For the text-containing cell, return its midpoint in (x, y) coordinate format. 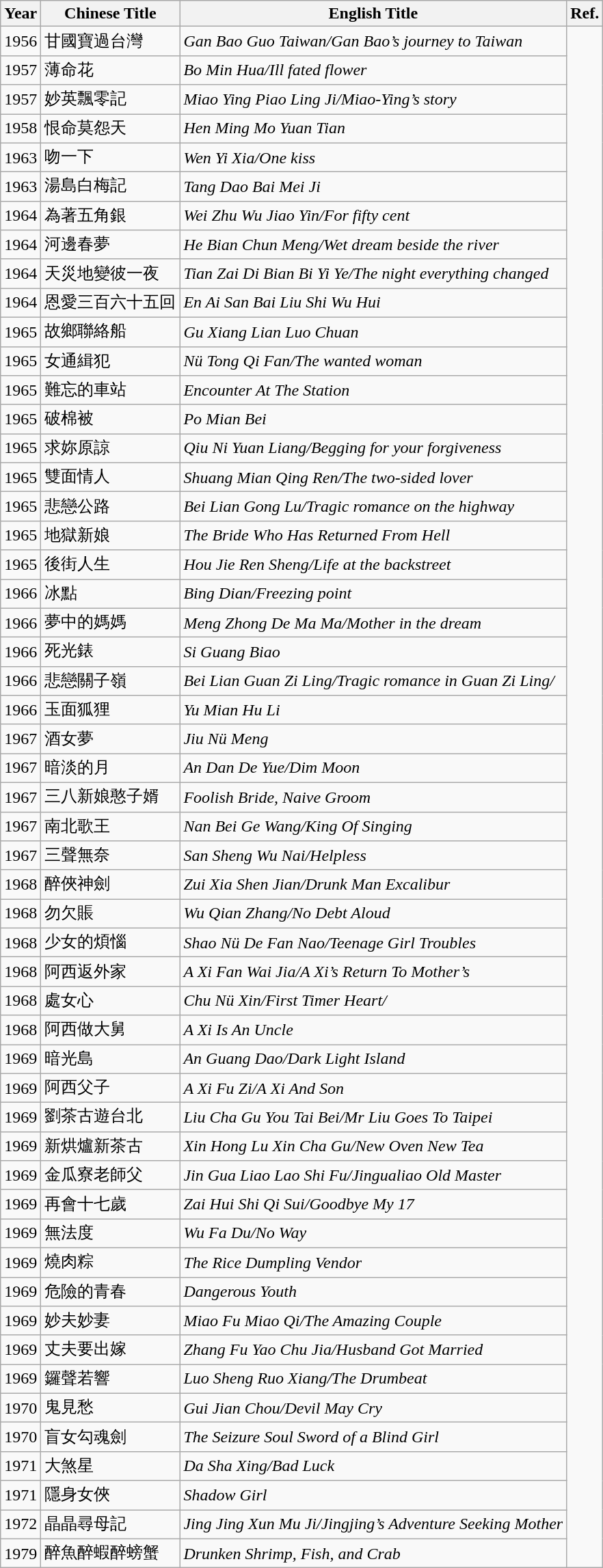
後街人生 (111, 564)
河邊春夢 (111, 245)
阿西做大舅 (111, 1030)
Si Guang Biao (373, 652)
Dangerous Youth (373, 1291)
三八新娘憨子婿 (111, 797)
夢中的媽媽 (111, 623)
An Guang Dao/Dark Light Island (373, 1059)
阿西返外家 (111, 972)
1979 (21, 1554)
處女心 (111, 1000)
悲戀關子嶺 (111, 680)
三聲無奈 (111, 855)
Meng Zhong De Ma Ma/Mother in the dream (373, 623)
Encounter At The Station (373, 391)
少女的煩惱 (111, 943)
難忘的車站 (111, 391)
The Rice Dumpling Vendor (373, 1263)
Shadow Girl (373, 1495)
Wei Zhu Wu Jiao Yin/For fifty cent (373, 216)
The Bride Who Has Returned From Hell (373, 536)
雙面情人 (111, 477)
薄命花 (111, 70)
A Xi Fan Wai Jia/A Xi’s Return To Mother’s (373, 972)
1958 (21, 128)
Shao Nü De Fan Nao/Teenage Girl Troubles (373, 943)
Bo Min Hua/Ill fated flower (373, 70)
Jing Jing Xun Mu Ji/Jingjing’s Adventure Seeking Mother (373, 1525)
En Ai San Bai Liu Shi Wu Hui (373, 303)
Liu Cha Gu You Tai Bei/Mr Liu Goes To Taipei (373, 1118)
Luo Sheng Ruo Xiang/The Drumbeat (373, 1379)
1956 (21, 41)
妙英飄零記 (111, 100)
為著五角銀 (111, 216)
玉面狐狸 (111, 711)
吻一下 (111, 157)
阿西父子 (111, 1088)
Foolish Bride, Naive Groom (373, 797)
晶晶尋母記 (111, 1525)
Nü Tong Qi Fan/The wanted woman (373, 361)
再會十七歲 (111, 1204)
天災地變彼一夜 (111, 273)
He Bian Chun Meng/Wet dream beside the river (373, 245)
Po Mian Bei (373, 419)
1972 (21, 1525)
Wu Fa Du/No Way (373, 1234)
Zui Xia Shen Jian/Drunk Man Excalibur (373, 884)
盲女勾魂劍 (111, 1438)
悲戀公路 (111, 507)
Hen Ming Mo Yuan Tian (373, 128)
Wen Yi Xia/One kiss (373, 157)
Xin Hong Lu Xin Cha Gu/New Oven New Tea (373, 1146)
Tian Zai Di Bian Bi Yi Ye/The night everything changed (373, 273)
Jin Gua Liao Lao Shi Fu/Jingualiao Old Master (373, 1175)
求妳原諒 (111, 448)
燒肉粽 (111, 1263)
English Title (373, 14)
Bing Dian/Freezing point (373, 594)
Ref. (585, 14)
Gan Bao Guo Taiwan/Gan Bao’s journey to Taiwan (373, 41)
Hou Jie Ren Sheng/Life at the backstreet (373, 564)
地獄新娘 (111, 536)
Miao Ying Piao Ling Ji/Miao-Ying’s story (373, 100)
Qiu Ni Yuan Liang/Begging for your forgiveness (373, 448)
Year (21, 14)
恩愛三百六十五回 (111, 303)
勿欠賬 (111, 914)
Chu Nü Xin/First Timer Heart/ (373, 1000)
An Dan De Yue/Dim Moon (373, 768)
死光錶 (111, 652)
大煞星 (111, 1466)
Gui Jian Chou/Devil May Cry (373, 1407)
丈夫要出嫁 (111, 1350)
故鄉聯絡船 (111, 332)
危險的青春 (111, 1291)
Shuang Mian Qing Ren/The two-sided lover (373, 477)
妙夫妙妻 (111, 1321)
醉魚醉蝦醉螃蟹 (111, 1554)
鑼聲若響 (111, 1379)
Nan Bei Ge Wang/King Of Singing (373, 827)
Chinese Title (111, 14)
Tang Dao Bai Mei Ji (373, 187)
破棉被 (111, 419)
Wu Qian Zhang/No Debt Aloud (373, 914)
Gu Xiang Lian Luo Chuan (373, 332)
San Sheng Wu Nai/Helpless (373, 855)
醉俠神劍 (111, 884)
Da Sha Xing/Bad Luck (373, 1466)
酒女夢 (111, 739)
Zai Hui Shi Qi Sui/Goodbye My 17 (373, 1204)
女通緝犯 (111, 361)
湯島白梅記 (111, 187)
恨命莫怨天 (111, 128)
Jiu Nü Meng (373, 739)
隱身女俠 (111, 1495)
A Xi Is An Uncle (373, 1030)
暗淡的月 (111, 768)
新烘爐新茶古 (111, 1146)
劉茶古遊台北 (111, 1118)
Miao Fu Miao Qi/The Amazing Couple (373, 1321)
冰點 (111, 594)
金瓜寮老師父 (111, 1175)
Zhang Fu Yao Chu Jia/Husband Got Married (373, 1350)
The Seizure Soul Sword of a Blind Girl (373, 1438)
鬼見愁 (111, 1407)
A Xi Fu Zi/A Xi And Son (373, 1088)
暗光島 (111, 1059)
Bei Lian Guan Zi Ling/Tragic romance in Guan Zi Ling/ (373, 680)
Drunken Shrimp, Fish, and Crab (373, 1554)
Bei Lian Gong Lu/Tragic romance on the highway (373, 507)
無法度 (111, 1234)
甘國寶過台灣 (111, 41)
Yu Mian Hu Li (373, 711)
南北歌王 (111, 827)
